Pinpoint the cell where the given text exists, returning its (X, Y) midpoint coordinate. 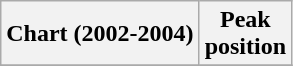
Chart (2002-2004) (100, 34)
Peakposition (245, 34)
